For the text-containing cell, return its midpoint in (x, y) coordinate format. 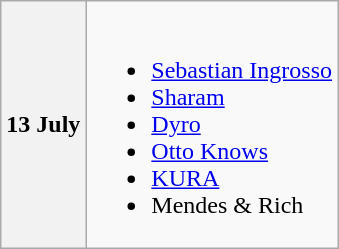
13 July (44, 125)
Sebastian IngrossoSharamDyroOtto KnowsKURAMendes & Rich (212, 125)
